Provide the [x, y] coordinate of the cell's center where the given text is located.  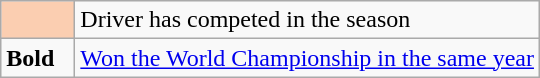
Bold [38, 58]
Won the World Championship in the same year [308, 58]
Driver has competed in the season [308, 20]
